Return the [x, y] coordinate for the center point of the cell that contains the specified text.  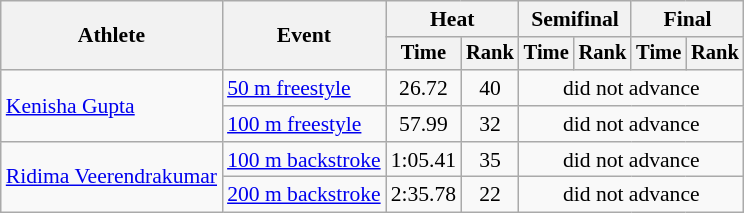
35 [490, 160]
2:35.78 [424, 195]
100 m backstroke [304, 160]
22 [490, 195]
Heat [452, 19]
Athlete [112, 36]
1:05.41 [424, 160]
100 m freestyle [304, 124]
32 [490, 124]
50 m freestyle [304, 88]
Kenisha Gupta [112, 106]
Ridima Veerendrakumar [112, 178]
57.99 [424, 124]
200 m backstroke [304, 195]
Semifinal [575, 19]
Event [304, 36]
Final [687, 19]
26.72 [424, 88]
40 [490, 88]
